Return the (X, Y) coordinate for the center point of the cell that contains the specified text.  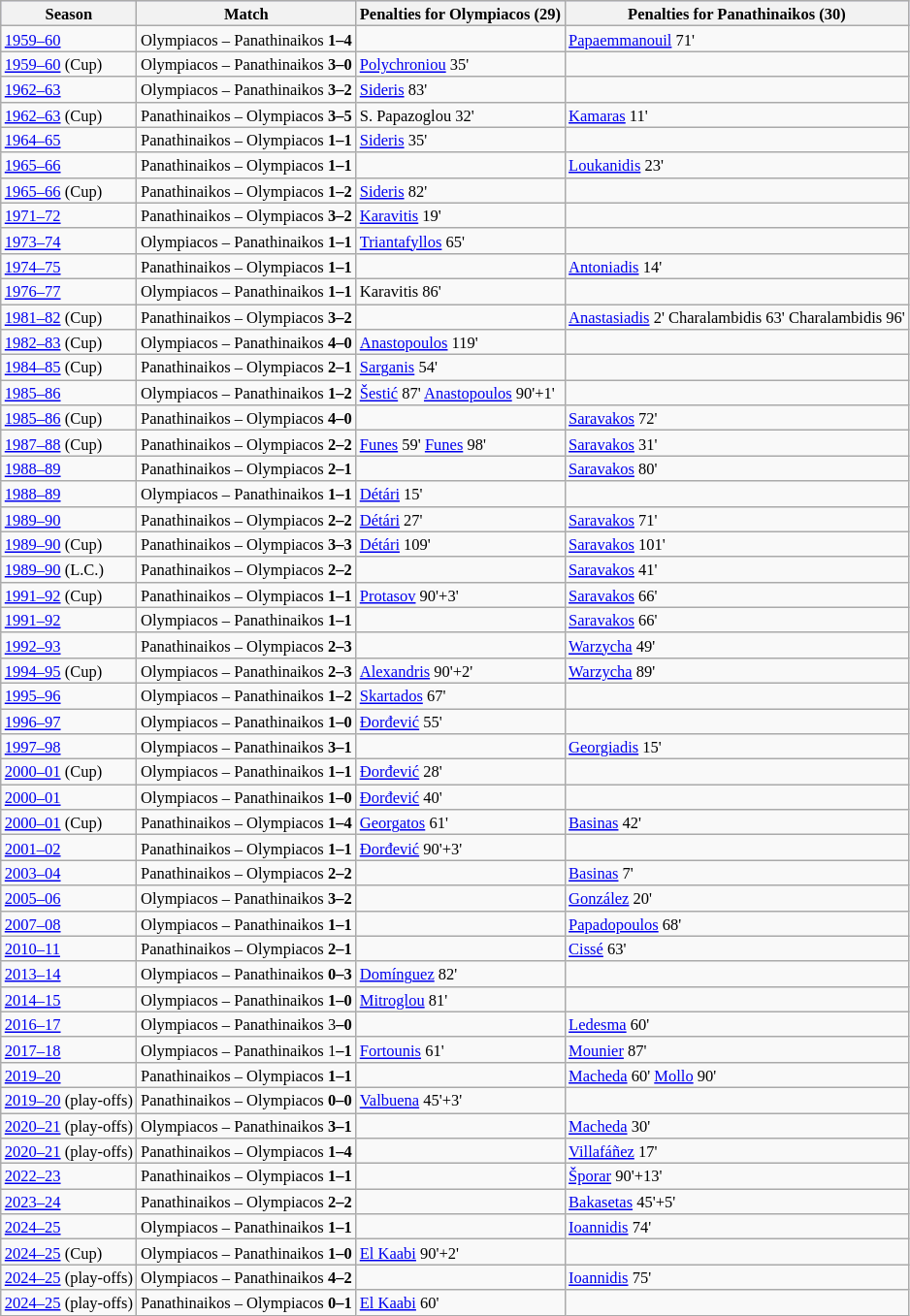
Macheda 30' (737, 1126)
1992–93 (69, 645)
Karavitis 19' (460, 215)
2003–04 (69, 873)
Détári 109' (460, 544)
Mounier 87' (737, 1049)
Đorđević 28' (460, 772)
Détári 27' (460, 519)
Fortounis 61' (460, 1049)
Saravakos 72' (737, 418)
Saravakos 31' (737, 443)
1989–90 (Cup) (69, 544)
2024–25 (69, 1227)
Saravakos 101' (737, 544)
Anastopoulos 119' (460, 342)
Saravakos 71' (737, 519)
Ledesma 60' (737, 1024)
Olympiacos – Panathinaikos 2–3 (246, 670)
Panathinaikos – Olympiacos 0–1 (246, 1302)
2010–11 (69, 948)
1995–96 (69, 695)
Sideris 35' (460, 140)
Skartados 67' (460, 695)
2022–23 (69, 1176)
Panathinaikos – Olympiacos 1–2 (246, 190)
Cissé 63' (737, 948)
Georgatos 61' (460, 822)
El Kaabi 90'+2' (460, 1252)
Alexandris 90'+2' (460, 670)
Villafáñez 17' (737, 1151)
Olympiacos – Panathinaikos 4–0 (246, 342)
1973–74 (69, 241)
Loukanidis 23' (737, 165)
1989–90 (L.C.) (69, 569)
Olympiacos – Panathinaikos 0–3 (246, 974)
2017–18 (69, 1049)
Mitroglou 81' (460, 999)
1974–75 (69, 266)
Warzycha 89' (737, 670)
Đorđević 40' (460, 797)
1985–86 (69, 393)
Valbuena 45'+3' (460, 1100)
2014–15 (69, 999)
Olympiacos – Panathinaikos 1–4 (246, 39)
Panathinaikos – Olympiacos 3–5 (246, 114)
1989–90 (69, 519)
2019–20 (69, 1075)
Đorđević 55' (460, 721)
1987–88 (Cup) (69, 443)
2019–20 (play-offs) (69, 1100)
Olympiacos – Panathinaikos 4–2 (246, 1277)
Season (69, 14)
Kamaras 11' (737, 114)
Basinas 42' (737, 822)
1991–92 (69, 620)
1994–95 (Cup) (69, 670)
S. Papazoglou 32' (460, 114)
Saravakos 41' (737, 569)
2007–08 (69, 923)
Sideris 82' (460, 190)
Saravakos 80' (737, 468)
Anastasiadis 2' Charalambidis 63' Charalambidis 96' (737, 317)
1965–66 (69, 165)
1997–98 (69, 747)
Panathinaikos – Olympiacos 4–0 (246, 418)
Georgiadis 15' (737, 747)
Funes 59' Funes 98' (460, 443)
1971–72 (69, 215)
Antoniadis 14' (737, 266)
1985–86 (Cup) (69, 418)
1962–63 (Cup) (69, 114)
1959–60 (Cup) (69, 64)
Šestić 87' Anastopoulos 90'+1' (460, 393)
Macheda 60' Mollo 90' (737, 1075)
Warzycha 49' (737, 645)
1982–83 (Cup) (69, 342)
Bakasetas 45'+5' (737, 1202)
Sideris 83' (460, 89)
Basinas 7' (737, 873)
Panathinaikos – Olympiacos 2–3 (246, 645)
Match (246, 14)
1984–85 (Cup) (69, 368)
1991–92 (Cup) (69, 594)
Penalties for Olympiacos (29) (460, 14)
1959–60 (69, 39)
Penalties for Panathinaikos (30) (737, 14)
Karavitis 86' (460, 291)
2016–17 (69, 1024)
2024–25 (Cup) (69, 1252)
Sarganis 54' (460, 368)
2023–24 (69, 1202)
Papaemmanouil 71' (737, 39)
El Kaabi 60' (460, 1302)
1964–65 (69, 140)
Panathinaikos – Olympiacos 3–3 (246, 544)
Polychroniou 35' (460, 64)
1965–66 (Cup) (69, 190)
1981–82 (Cup) (69, 317)
Triantafyllos 65' (460, 241)
1996–97 (69, 721)
Šporar 90'+13' (737, 1176)
Détári 15' (460, 494)
1976–77 (69, 291)
2005–06 (69, 898)
Papadopoulos 68' (737, 923)
Domínguez 82' (460, 974)
2013–14 (69, 974)
Panathinaikos – Olympiacos 0–0 (246, 1100)
Ioannidis 74' (737, 1227)
Protasov 90'+3' (460, 594)
1962–63 (69, 89)
Ioannidis 75' (737, 1277)
2000–01 (69, 797)
2001–02 (69, 848)
Đorđević 90'+3' (460, 848)
González 20' (737, 898)
